Return the [x, y] coordinate for the center point of the cell that contains the specified text.  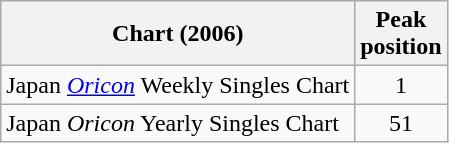
Japan Oricon Yearly Singles Chart [178, 123]
Japan Oricon Weekly Singles Chart [178, 85]
51 [401, 123]
Peakposition [401, 34]
1 [401, 85]
Chart (2006) [178, 34]
